Find where the given text appears and provide that cell's center as [x, y] coordinate. 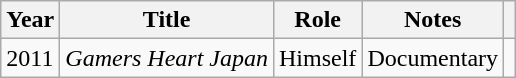
2011 [30, 58]
Title [167, 20]
Year [30, 20]
Role [317, 20]
Documentary [433, 58]
Himself [317, 58]
Gamers Heart Japan [167, 58]
Notes [433, 20]
